Capture the cell that displays the provided text and extract its [x, y] central coordinate. 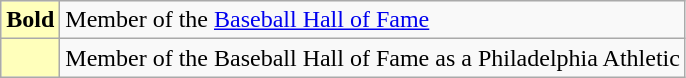
Member of the Baseball Hall of Fame as a Philadelphia Athletic [373, 58]
Bold [30, 20]
Member of the Baseball Hall of Fame [373, 20]
